Extract the [x, y] coordinate from the center of the cell holding the provided text.  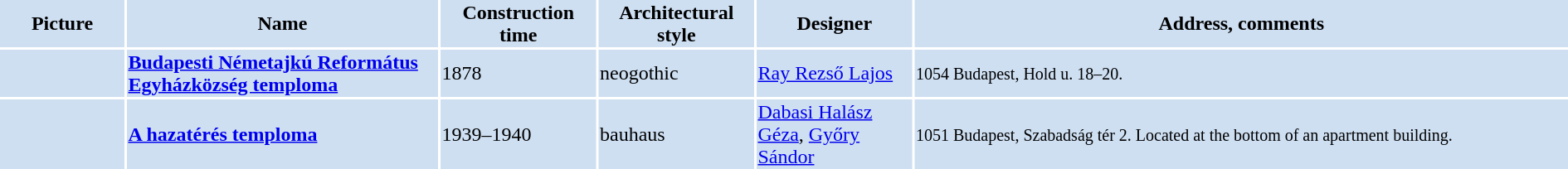
Address, comments [1241, 23]
Architectural style [677, 23]
Budapesti Németajkú Református Egyházközség temploma [282, 73]
Name [282, 23]
1878 [519, 73]
neogothic [677, 73]
1939–1940 [519, 134]
bauhaus [677, 134]
Dabasi Halász Géza, Győry Sándor [835, 134]
Designer [835, 23]
Ray Rezső Lajos [835, 73]
Construction time [519, 23]
A hazatérés temploma [282, 134]
Picture [62, 23]
1054 Budapest, Hold u. 18–20. [1241, 73]
1051 Budapest, Szabadság tér 2. Located at the bottom of an apartment building. [1241, 134]
